Detect which cell encompasses the target text, then output its (X, Y) center coordinate. 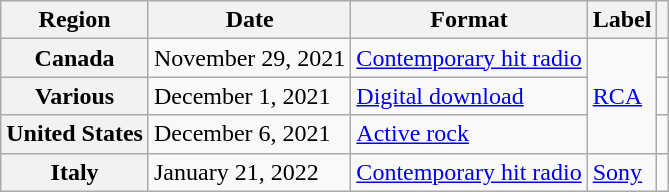
Digital download (469, 96)
RCA (622, 96)
Various (75, 96)
January 21, 2022 (249, 172)
Italy (75, 172)
November 29, 2021 (249, 58)
Format (469, 20)
Label (622, 20)
December 1, 2021 (249, 96)
Active rock (469, 134)
Date (249, 20)
Region (75, 20)
December 6, 2021 (249, 134)
United States (75, 134)
Sony (622, 172)
Canada (75, 58)
